Identify which cell holds the provided text, then report its [x, y] central coordinate. 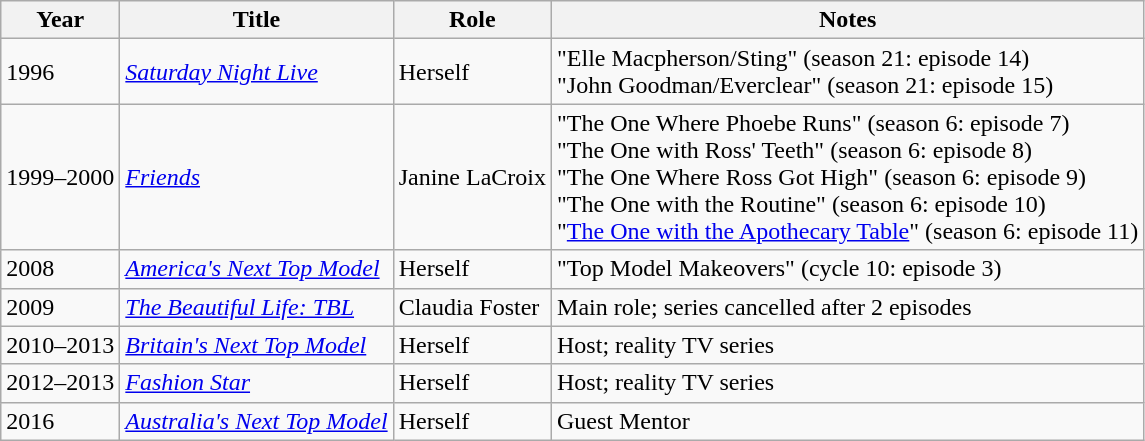
2016 [60, 421]
Australia's Next Top Model [256, 421]
Title [256, 20]
1996 [60, 72]
Year [60, 20]
2008 [60, 269]
Janine LaCroix [472, 177]
Britain's Next Top Model [256, 345]
Notes [848, 20]
"Top Model Makeovers" (cycle 10: episode 3) [848, 269]
Guest Mentor [848, 421]
2010–2013 [60, 345]
Claudia Foster [472, 307]
America's Next Top Model [256, 269]
Main role; series cancelled after 2 episodes [848, 307]
2009 [60, 307]
Friends [256, 177]
1999–2000 [60, 177]
The Beautiful Life: TBL [256, 307]
2012–2013 [60, 383]
Role [472, 20]
"Elle Macpherson/Sting" (season 21: episode 14)"John Goodman/Everclear" (season 21: episode 15) [848, 72]
Fashion Star [256, 383]
Saturday Night Live [256, 72]
